Return [X, Y] of the center of cell containing provided text 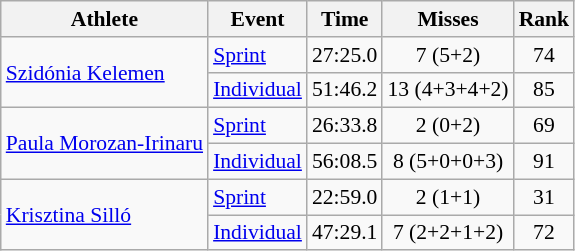
Krisztina Silló [104, 214]
56:08.5 [344, 162]
Rank [544, 19]
74 [544, 55]
2 (1+1) [448, 197]
91 [544, 162]
22:59.0 [344, 197]
26:33.8 [344, 126]
Athlete [104, 19]
2 (0+2) [448, 126]
7 (2+2+1+2) [448, 233]
72 [544, 233]
8 (5+0+0+3) [448, 162]
47:29.1 [344, 233]
Event [258, 19]
31 [544, 197]
Time [344, 19]
85 [544, 90]
51:46.2 [344, 90]
69 [544, 126]
13 (4+3+4+2) [448, 90]
7 (5+2) [448, 55]
Paula Morozan-Irinaru [104, 144]
27:25.0 [344, 55]
Misses [448, 19]
Szidónia Kelemen [104, 72]
